Return the (X, Y) coordinate for the center point of the cell that contains the specified text.  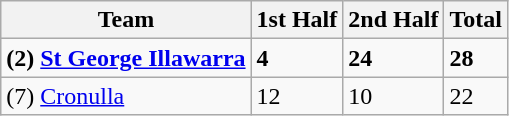
(2) St George Illawarra (126, 58)
1st Half (297, 20)
Total (476, 20)
2nd Half (394, 20)
4 (297, 58)
22 (476, 96)
12 (297, 96)
10 (394, 96)
(7) Cronulla (126, 96)
28 (476, 58)
Team (126, 20)
24 (394, 58)
